Provide the (X, Y) coordinate of the cell's center where the given text is located.  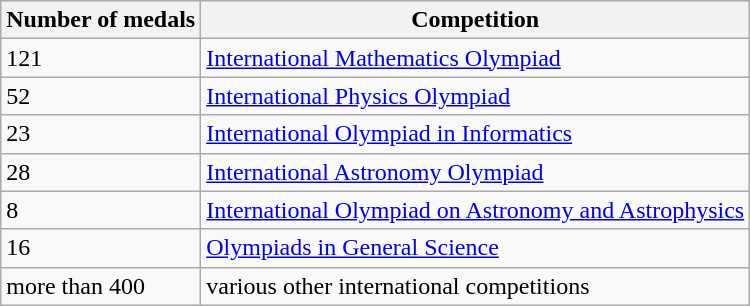
28 (101, 172)
International Olympiad in Informatics (476, 134)
Olympiads in General Science (476, 248)
more than 400 (101, 286)
16 (101, 248)
International Astronomy Olympiad (476, 172)
International Mathematics Olympiad (476, 58)
International Physics Olympiad (476, 96)
International Olympiad on Astronomy and Astrophysics (476, 210)
121 (101, 58)
Competition (476, 20)
Number of medals (101, 20)
52 (101, 96)
8 (101, 210)
various other international competitions (476, 286)
23 (101, 134)
